Provide the (x, y) coordinate of the cell's center where the given text is located.  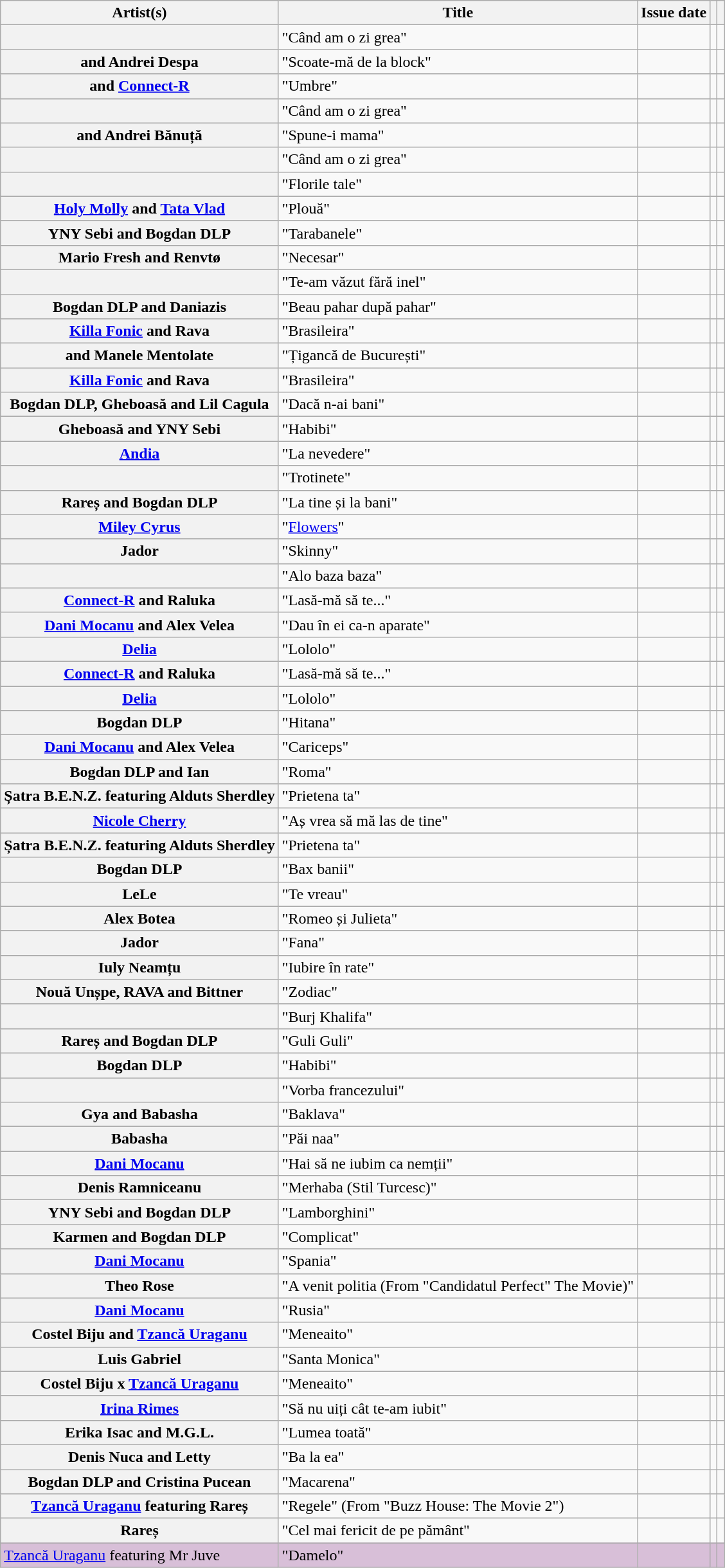
"Scoate-mă de la block" (458, 62)
and Andrei Despa (139, 62)
"Zodiac" (458, 992)
"Rusia" (458, 1310)
"Complicat" (458, 1237)
"Hai să ne iubim ca nemții" (458, 1163)
"Lumea toată" (458, 1432)
Gya and Babasha (139, 1115)
"Ba la ea" (458, 1457)
Nouă Unșpe, RAVA and Bittner (139, 992)
"Vorba francezului" (458, 1090)
Alex Botea (139, 918)
"Damelo" (458, 1555)
Tzancă Uraganu featuring Mr Juve (139, 1555)
Iuly Neamțu (139, 967)
"Flowers" (458, 527)
"Aș vrea să mă las de tine" (458, 821)
"Spania" (458, 1261)
"Plouă" (458, 208)
Mario Fresh and Renvtø (139, 257)
"Roma" (458, 772)
"Dau în ei ca-n aparate" (458, 624)
Bogdan DLP and Daniazis (139, 307)
Denis Nuca and Letty (139, 1457)
LeLe (139, 894)
"Florile tale" (458, 184)
"Alo baza baza" (458, 576)
"Merhaba (Stil Turcesc)" (458, 1188)
"La nevedere" (458, 453)
"Necesar" (458, 257)
"Regele" (From "Buzz House: The Movie 2") (458, 1506)
Andia (139, 453)
"Spune-i mama" (458, 135)
Babasha (139, 1139)
Rareș (139, 1531)
"Tarabanele" (458, 233)
Costel Biju x Tzancă Uraganu (139, 1383)
and Manele Mentolate (139, 356)
and Andrei Bănuță (139, 135)
"Macarena" (458, 1481)
"Baklava" (458, 1115)
"Umbre" (458, 86)
"Hitana" (458, 723)
"Te-am văzut fără inel" (458, 282)
Luis Gabriel (139, 1359)
Karmen and Bogdan DLP (139, 1237)
"Dacă n-ai bani" (458, 405)
"La tine și la bani" (458, 502)
"Bax banii" (458, 870)
"Țigancă de București" (458, 356)
Gheboasă and YNY Sebi (139, 429)
Denis Ramniceanu (139, 1188)
Issue date (674, 13)
"Fana" (458, 943)
Irina Rimes (139, 1408)
"Păi naa" (458, 1139)
"A venit politia (From "Candidatul Perfect" The Movie)" (458, 1286)
Miley Cyrus (139, 527)
"Iubire în rate" (458, 967)
"Cel mai fericit de pe pământ" (458, 1531)
"Lamborghini" (458, 1212)
Title (458, 13)
"Guli Guli" (458, 1041)
Holy Molly and Tata Vlad (139, 208)
"Beau pahar după pahar" (458, 307)
Bogdan DLP, Gheboasă and Lil Cagula (139, 405)
"Cariceps" (458, 747)
"Romeo și Julieta" (458, 918)
Bogdan DLP and Ian (139, 772)
Theo Rose (139, 1286)
"Skinny" (458, 551)
"Te vreau" (458, 894)
"Santa Monica" (458, 1359)
"Să nu uiți cât te-am iubit" (458, 1408)
Artist(s) (139, 13)
and Connect-R (139, 86)
Nicole Cherry (139, 821)
Bogdan DLP and Cristina Pucean (139, 1481)
"Burj Khalifa" (458, 1016)
Costel Biju and Tzancă Uraganu (139, 1335)
Tzancă Uraganu featuring Rareș (139, 1506)
Erika Isac and M.G.L. (139, 1432)
"Trotinete" (458, 478)
